Detect which cell encompasses the target text, then output its (x, y) center coordinate. 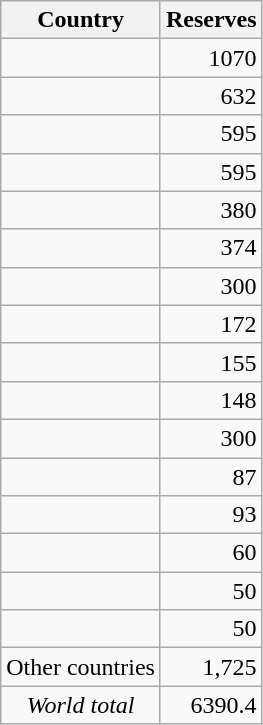
87 (211, 477)
380 (211, 210)
Country (81, 20)
Reserves (211, 20)
6390.4 (211, 705)
155 (211, 362)
374 (211, 248)
1070 (211, 58)
172 (211, 324)
148 (211, 400)
Other countries (81, 667)
632 (211, 96)
1,725 (211, 667)
93 (211, 515)
60 (211, 553)
World total (81, 705)
